Return [X, Y] of the center of cell containing provided text 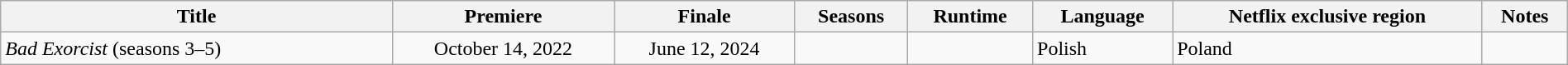
Netflix exclusive region [1328, 17]
Notes [1525, 17]
Bad Exorcist (seasons 3–5) [197, 48]
Seasons [852, 17]
Finale [705, 17]
Poland [1328, 48]
Title [197, 17]
Premiere [503, 17]
Language [1103, 17]
October 14, 2022 [503, 48]
Runtime [971, 17]
Polish [1103, 48]
June 12, 2024 [705, 48]
